Return (x, y) of the center of cell containing provided text 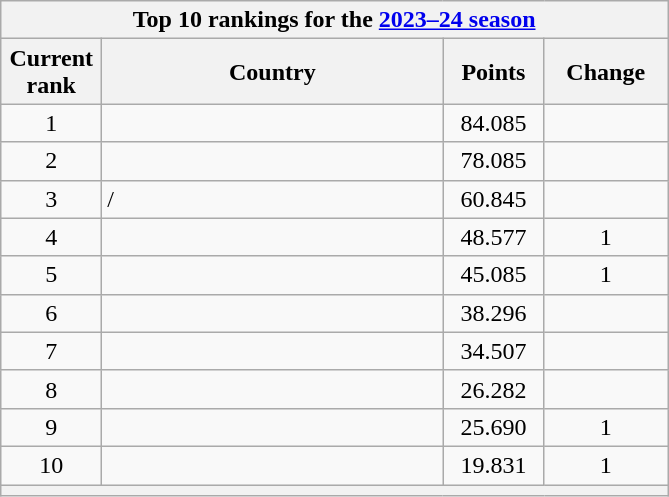
6 (52, 313)
60.845 (494, 199)
10 (52, 465)
2 (52, 161)
Top 10 rankings for the 2023–24 season (334, 20)
19.831 (494, 465)
78.085 (494, 161)
84.085 (494, 123)
/ (272, 199)
26.282 (494, 389)
4 (52, 237)
34.507 (494, 351)
Country (272, 72)
7 (52, 351)
Points (494, 72)
45.085 (494, 275)
Change (606, 72)
8 (52, 389)
5 (52, 275)
48.577 (494, 237)
9 (52, 427)
Currentrank (52, 72)
3 (52, 199)
38.296 (494, 313)
25.690 (494, 427)
